Pinpoint the cell where the given text exists, returning its (X, Y) midpoint coordinate. 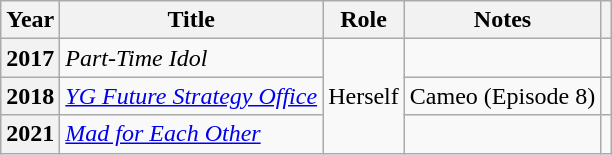
Part-Time Idol (192, 58)
YG Future Strategy Office (192, 96)
Mad for Each Other (192, 134)
Herself (364, 96)
2018 (30, 96)
Role (364, 20)
2017 (30, 58)
2021 (30, 134)
Year (30, 20)
Title (192, 20)
Cameo (Episode 8) (502, 96)
Notes (502, 20)
